Identify which cell holds the provided text, then report its [X, Y] central coordinate. 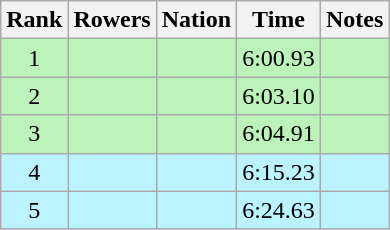
1 [34, 58]
Rowers [112, 20]
3 [34, 134]
6:00.93 [279, 58]
Nation [196, 20]
Time [279, 20]
6:04.91 [279, 134]
5 [34, 210]
4 [34, 172]
6:15.23 [279, 172]
2 [34, 96]
6:24.63 [279, 210]
Rank [34, 20]
Notes [354, 20]
6:03.10 [279, 96]
